Return [x, y] of the center of cell containing provided text 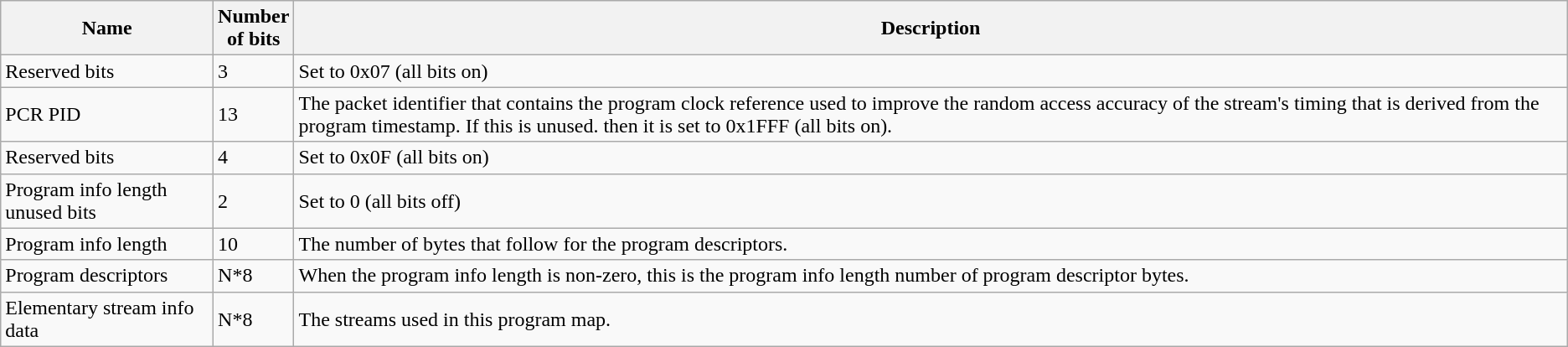
Program descriptors [107, 276]
Set to 0 (all bits off) [931, 201]
The number of bytes that follow for the program descriptors. [931, 244]
Numberof bits [254, 28]
13 [254, 114]
3 [254, 71]
Description [931, 28]
Name [107, 28]
When the program info length is non-zero, this is the program info length number of program descriptor bytes. [931, 276]
4 [254, 158]
Set to 0x07 (all bits on) [931, 71]
Elementary stream info data [107, 319]
10 [254, 244]
2 [254, 201]
Set to 0x0F (all bits on) [931, 158]
The streams used in this program map. [931, 319]
Program info length unused bits [107, 201]
PCR PID [107, 114]
Program info length [107, 244]
